Output the (x, y) coordinate of the center of the cell containing the given text.  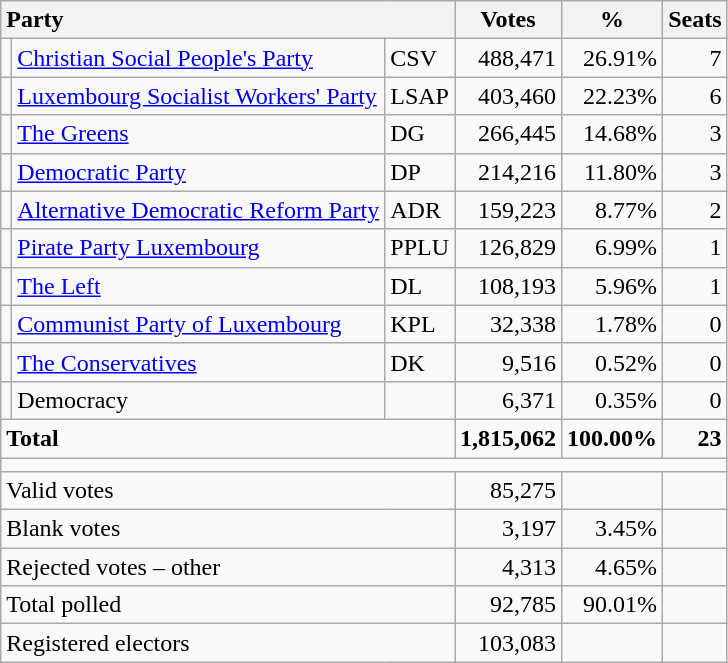
14.68% (612, 134)
103,083 (508, 643)
126,829 (508, 248)
8.77% (612, 210)
Democratic Party (198, 172)
23 (695, 438)
1.78% (612, 324)
92,785 (508, 605)
85,275 (508, 491)
22.23% (612, 96)
CSV (420, 58)
11.80% (612, 172)
Valid votes (228, 491)
Total (228, 438)
4,313 (508, 567)
159,223 (508, 210)
Luxembourg Socialist Workers' Party (198, 96)
6,371 (508, 400)
108,193 (508, 286)
1,815,062 (508, 438)
214,216 (508, 172)
The Greens (198, 134)
DK (420, 362)
Blank votes (228, 529)
Pirate Party Luxembourg (198, 248)
Democracy (198, 400)
488,471 (508, 58)
DL (420, 286)
LSAP (420, 96)
5.96% (612, 286)
PPLU (420, 248)
DG (420, 134)
ADR (420, 210)
Alternative Democratic Reform Party (198, 210)
3,197 (508, 529)
3.45% (612, 529)
Christian Social People's Party (198, 58)
% (612, 20)
Seats (695, 20)
Party (228, 20)
The Left (198, 286)
DP (420, 172)
4.65% (612, 567)
403,460 (508, 96)
Communist Party of Luxembourg (198, 324)
Votes (508, 20)
Rejected votes – other (228, 567)
7 (695, 58)
26.91% (612, 58)
6 (695, 96)
0.35% (612, 400)
32,338 (508, 324)
KPL (420, 324)
2 (695, 210)
Registered electors (228, 643)
266,445 (508, 134)
Total polled (228, 605)
6.99% (612, 248)
The Conservatives (198, 362)
9,516 (508, 362)
0.52% (612, 362)
100.00% (612, 438)
90.01% (612, 605)
